Provide the (x, y) coordinate of the cell's center where the given text is located.  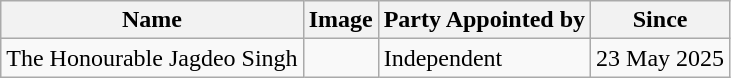
Independent (484, 58)
The Honourable Jagdeo Singh (152, 58)
23 May 2025 (660, 58)
Party Appointed by (484, 20)
Image (340, 20)
Since (660, 20)
Name (152, 20)
